Identify which cell holds the provided text, then report its (X, Y) central coordinate. 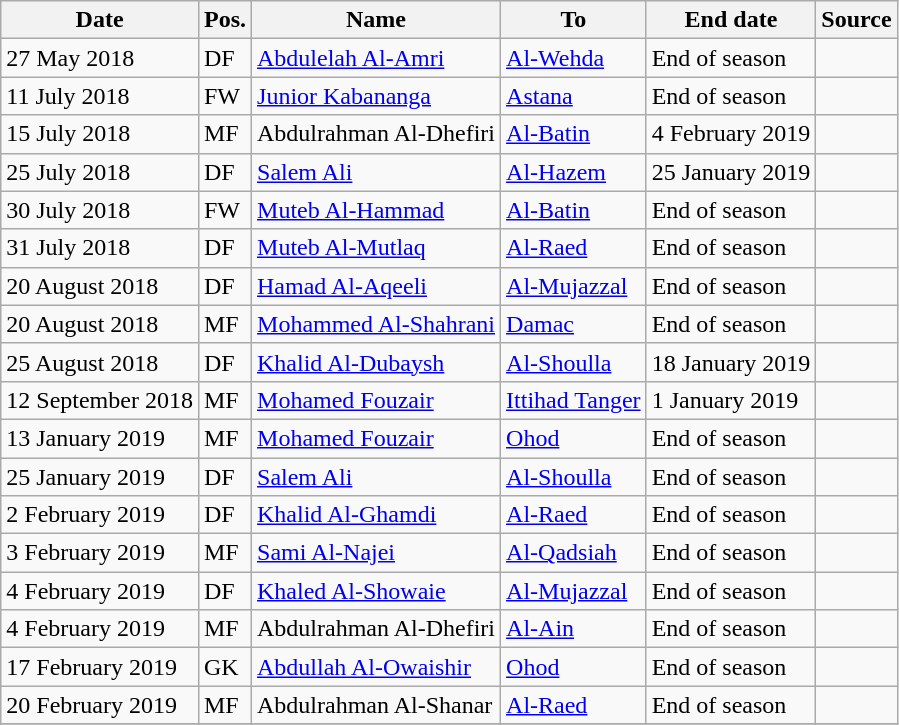
Mohammed Al-Shahrani (376, 324)
Damac (574, 324)
Al-Wehda (574, 58)
Astana (574, 96)
Abdullah Al-Owaishir (376, 667)
Ittihad Tanger (574, 400)
Muteb Al-Mutlaq (376, 248)
Khalid Al-Dubaysh (376, 362)
20 February 2019 (100, 705)
Al-Ain (574, 629)
Al-Qadsiah (574, 553)
27 May 2018 (100, 58)
Khaled Al-Showaie (376, 591)
18 January 2019 (731, 362)
GK (224, 667)
25 August 2018 (100, 362)
12 September 2018 (100, 400)
Pos. (224, 20)
Khalid Al-Ghamdi (376, 515)
3 February 2019 (100, 553)
Muteb Al-Hammad (376, 210)
30 July 2018 (100, 210)
15 July 2018 (100, 134)
End date (731, 20)
11 July 2018 (100, 96)
Hamad Al-Aqeeli (376, 286)
Abdulrahman Al-Shanar (376, 705)
Source (856, 20)
Sami Al-Najei (376, 553)
Abdulelah Al-Amri (376, 58)
To (574, 20)
Date (100, 20)
31 July 2018 (100, 248)
Name (376, 20)
Junior Kabananga (376, 96)
25 July 2018 (100, 172)
2 February 2019 (100, 515)
Al-Hazem (574, 172)
13 January 2019 (100, 438)
1 January 2019 (731, 400)
17 February 2019 (100, 667)
